From the cell containing the given text, extract its center point as (X, Y) coordinate. 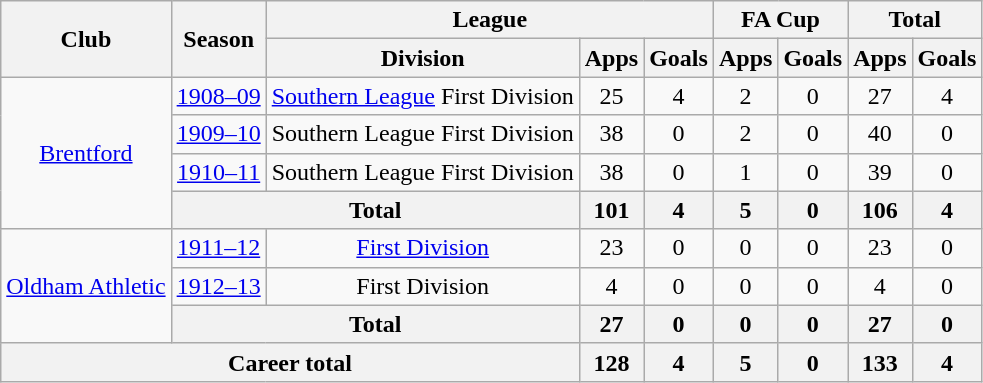
League (490, 20)
1908–09 (218, 96)
Career total (290, 362)
Division (422, 58)
1 (745, 172)
Season (218, 39)
1909–10 (218, 134)
106 (880, 210)
Oldham Athletic (86, 286)
39 (880, 172)
1911–12 (218, 248)
128 (611, 362)
40 (880, 134)
Brentford (86, 153)
101 (611, 210)
1912–13 (218, 286)
FA Cup (780, 20)
133 (880, 362)
25 (611, 96)
1910–11 (218, 172)
Club (86, 39)
